Find where the given text appears and provide that cell's center as [x, y] coordinate. 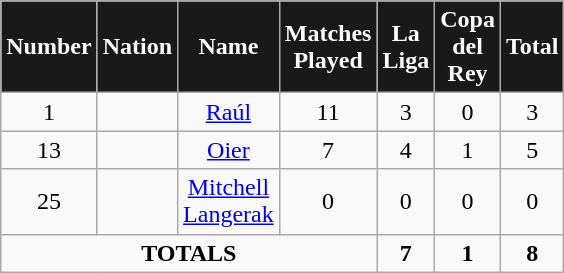
Raúl [229, 112]
11 [328, 112]
Number [49, 47]
4 [406, 150]
13 [49, 150]
25 [49, 202]
TOTALS [189, 253]
La Liga [406, 47]
Name [229, 47]
5 [532, 150]
Nation [137, 47]
Total [532, 47]
8 [532, 253]
Mitchell Langerak [229, 202]
MatchesPlayed [328, 47]
Oier [229, 150]
Copa del Rey [468, 47]
